Determine the (X, Y) coordinate at the center of the cell enclosing the given text.  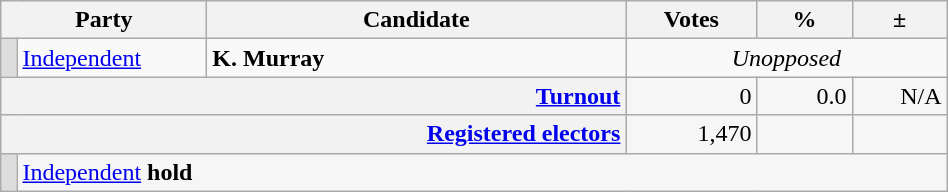
Votes (692, 20)
0 (692, 96)
K. Murray (416, 58)
N/A (900, 96)
Independent hold (482, 172)
Registered electors (314, 134)
Independent (112, 58)
% (804, 20)
± (900, 20)
Candidate (416, 20)
Party (104, 20)
Unopposed (786, 58)
Turnout (314, 96)
1,470 (692, 134)
0.0 (804, 96)
